Scan for the cell matching the given text and deliver its (x, y) coordinate at center. 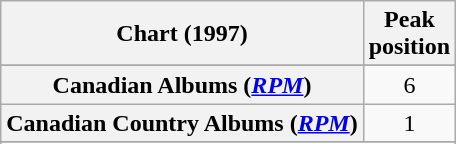
Canadian Country Albums (RPM) (182, 123)
Peakposition (409, 34)
Chart (1997) (182, 34)
6 (409, 85)
Canadian Albums (RPM) (182, 85)
1 (409, 123)
